Identify which cell holds the provided text, then report its (x, y) central coordinate. 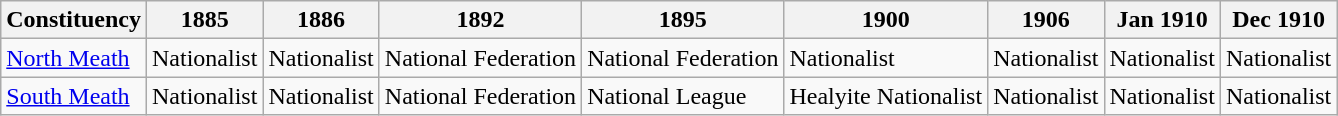
1900 (886, 20)
1892 (480, 20)
Constituency (74, 20)
1906 (1046, 20)
Healyite Nationalist (886, 96)
Jan 1910 (1162, 20)
1895 (683, 20)
South Meath (74, 96)
1885 (204, 20)
1886 (321, 20)
National League (683, 96)
North Meath (74, 58)
Dec 1910 (1278, 20)
